Identify which cell holds the provided text, then report its (x, y) central coordinate. 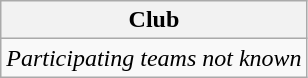
Club (154, 20)
Participating teams not known (154, 58)
